Output the (X, Y) coordinate of the center of the cell containing the given text.  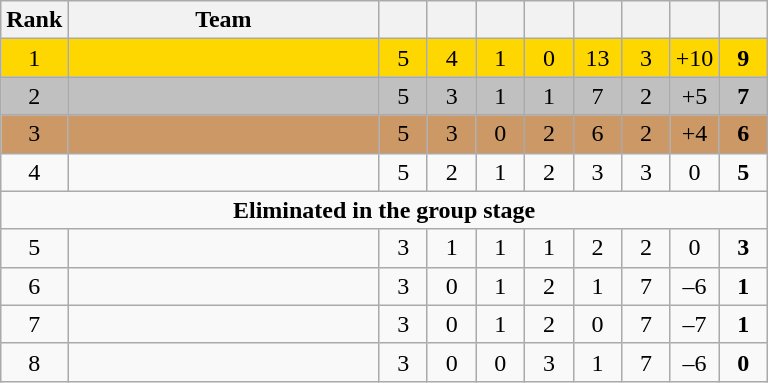
+10 (694, 58)
Rank (34, 20)
Team (224, 20)
8 (34, 362)
Eliminated in the group stage (384, 210)
9 (744, 58)
+4 (694, 134)
+5 (694, 96)
–7 (694, 324)
13 (598, 58)
